Pinpoint the cell where the given text exists, returning its [X, Y] midpoint coordinate. 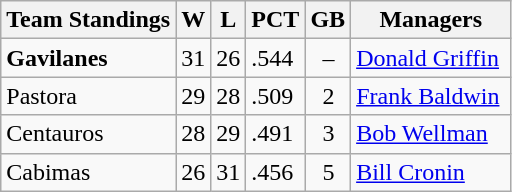
3 [328, 134]
.544 [276, 58]
Gavilanes [88, 58]
Donald Griffin [431, 58]
Pastora [88, 96]
Frank Baldwin [431, 96]
L [228, 20]
2 [328, 96]
Bob Wellman [431, 134]
W [194, 20]
Centauros [88, 134]
Cabimas [88, 172]
5 [328, 172]
.456 [276, 172]
.491 [276, 134]
GB [328, 20]
– [328, 58]
Bill Cronin [431, 172]
Managers [431, 20]
Team Standings [88, 20]
PCT [276, 20]
.509 [276, 96]
